Detect which cell encompasses the target text, then output its [X, Y] center coordinate. 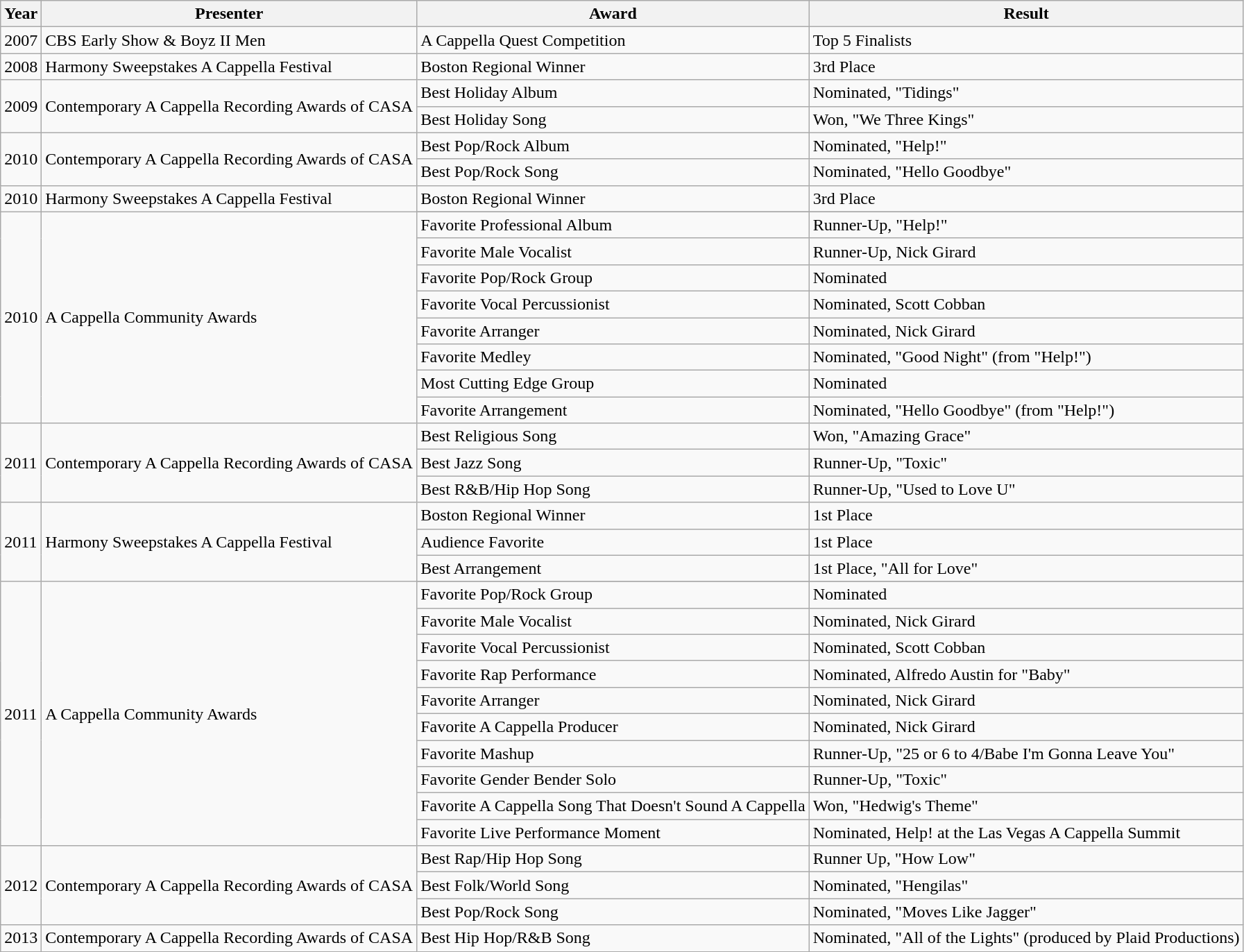
Best Arrangement [613, 568]
Runner Up, "How Low" [1026, 859]
Best Folk/World Song [613, 885]
Best Holiday Album [613, 93]
Best Hip Hop/R&B Song [613, 938]
Favorite A Cappella Song That Doesn't Sound A Cappella [613, 806]
Favorite Professional Album [613, 225]
A Cappella Quest Competition [613, 40]
Nominated, "Hello Goodbye" (from "Help!") [1026, 410]
Won, "We Three Kings" [1026, 119]
Best Jazz Song [613, 463]
Won, "Amazing Grace" [1026, 436]
Favorite Medley [613, 357]
Favorite Arrangement [613, 410]
Nominated, "Moves Like Jagger" [1026, 912]
Nominated, Help! at the Las Vegas A Cappella Summit [1026, 833]
Presenter [229, 14]
2008 [21, 67]
Favorite Gender Bender Solo [613, 780]
Runner-Up, "Help!" [1026, 225]
Most Cutting Edge Group [613, 384]
Favorite Rap Performance [613, 674]
1st Place, "All for Love" [1026, 568]
Favorite A Cappella Producer [613, 726]
Nominated, "Hengilas" [1026, 885]
2009 [21, 106]
Nominated, Alfredo Austin for "Baby" [1026, 674]
Nominated, "All of the Lights" (produced by Plaid Productions) [1026, 938]
Nominated, "Hello Goodbye" [1026, 172]
Favorite Mashup [613, 753]
Best Holiday Song [613, 119]
Audience Favorite [613, 542]
2007 [21, 40]
Nominated, "Tidings" [1026, 93]
Runner-Up, "Used to Love U" [1026, 489]
Nominated, "Help!" [1026, 146]
2012 [21, 885]
Best R&B/Hip Hop Song [613, 489]
Year [21, 14]
CBS Early Show & Boyz II Men [229, 40]
Best Religious Song [613, 436]
Best Pop/Rock Album [613, 146]
Best Rap/Hip Hop Song [613, 859]
Runner-Up, "25 or 6 to 4/Babe I'm Gonna Leave You" [1026, 753]
Top 5 Finalists [1026, 40]
Won, "Hedwig's Theme" [1026, 806]
Result [1026, 14]
Award [613, 14]
2013 [21, 938]
Nominated, "Good Night" (from "Help!") [1026, 357]
Runner-Up, Nick Girard [1026, 251]
Favorite Live Performance Moment [613, 833]
